Provide the [x, y] coordinate of the cell's center where the given text is located.  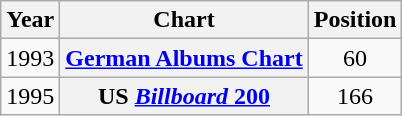
Year [30, 20]
US Billboard 200 [184, 96]
German Albums Chart [184, 58]
60 [355, 58]
166 [355, 96]
Chart [184, 20]
1993 [30, 58]
Position [355, 20]
1995 [30, 96]
